Detect which cell encompasses the target text, then output its (X, Y) center coordinate. 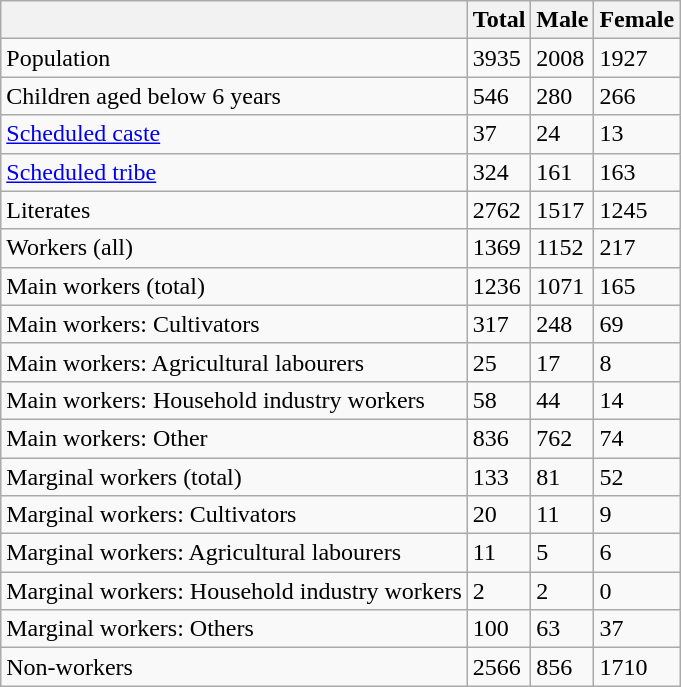
52 (637, 477)
133 (499, 477)
1369 (499, 248)
836 (499, 438)
Marginal workers: Agricultural labourers (234, 553)
6 (637, 553)
248 (562, 324)
Male (562, 20)
69 (637, 324)
163 (637, 172)
280 (562, 96)
1152 (562, 248)
1517 (562, 210)
Children aged below 6 years (234, 96)
Marginal workers: Household industry workers (234, 591)
1236 (499, 286)
Population (234, 58)
58 (499, 400)
1245 (637, 210)
161 (562, 172)
14 (637, 400)
9 (637, 515)
8 (637, 362)
1927 (637, 58)
Literates (234, 210)
2762 (499, 210)
317 (499, 324)
324 (499, 172)
2566 (499, 667)
63 (562, 629)
44 (562, 400)
17 (562, 362)
1071 (562, 286)
Scheduled tribe (234, 172)
81 (562, 477)
217 (637, 248)
Workers (all) (234, 248)
Marginal workers (total) (234, 477)
3935 (499, 58)
Scheduled caste (234, 134)
856 (562, 667)
266 (637, 96)
20 (499, 515)
Non-workers (234, 667)
13 (637, 134)
Marginal workers: Others (234, 629)
Main workers: Agricultural labourers (234, 362)
24 (562, 134)
100 (499, 629)
Total (499, 20)
0 (637, 591)
1710 (637, 667)
Main workers: Household industry workers (234, 400)
Marginal workers: Cultivators (234, 515)
546 (499, 96)
5 (562, 553)
74 (637, 438)
165 (637, 286)
2008 (562, 58)
Main workers: Cultivators (234, 324)
762 (562, 438)
Main workers (total) (234, 286)
25 (499, 362)
Main workers: Other (234, 438)
Female (637, 20)
